Provide the [X, Y] coordinate of the cell's center where the given text is located.  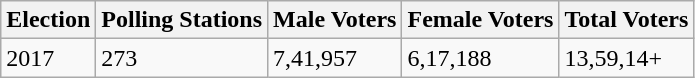
Female Voters [480, 20]
Polling Stations [182, 20]
Election [48, 20]
273 [182, 58]
7,41,957 [335, 58]
Male Voters [335, 20]
Total Voters [626, 20]
6,17,188 [480, 58]
13,59,14+ [626, 58]
2017 [48, 58]
